Find where the given text appears and provide that cell's center as [X, Y] coordinate. 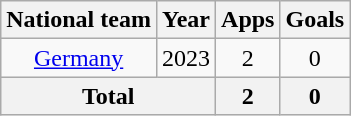
Total [108, 96]
Year [186, 20]
Apps [248, 20]
Germany [79, 58]
Goals [315, 20]
2023 [186, 58]
National team [79, 20]
